Pinpoint the cell where the given text exists, returning its (X, Y) midpoint coordinate. 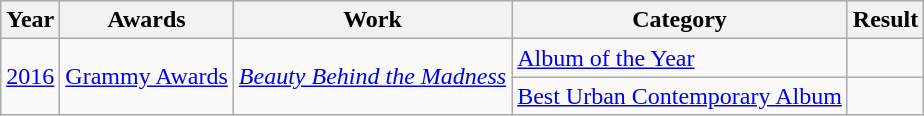
Work (372, 20)
Best Urban Contemporary Album (680, 96)
Beauty Behind the Madness (372, 77)
2016 (30, 77)
Category (680, 20)
Album of the Year (680, 58)
Awards (147, 20)
Year (30, 20)
Grammy Awards (147, 77)
Result (885, 20)
